Capture the cell that displays the provided text and extract its [x, y] central coordinate. 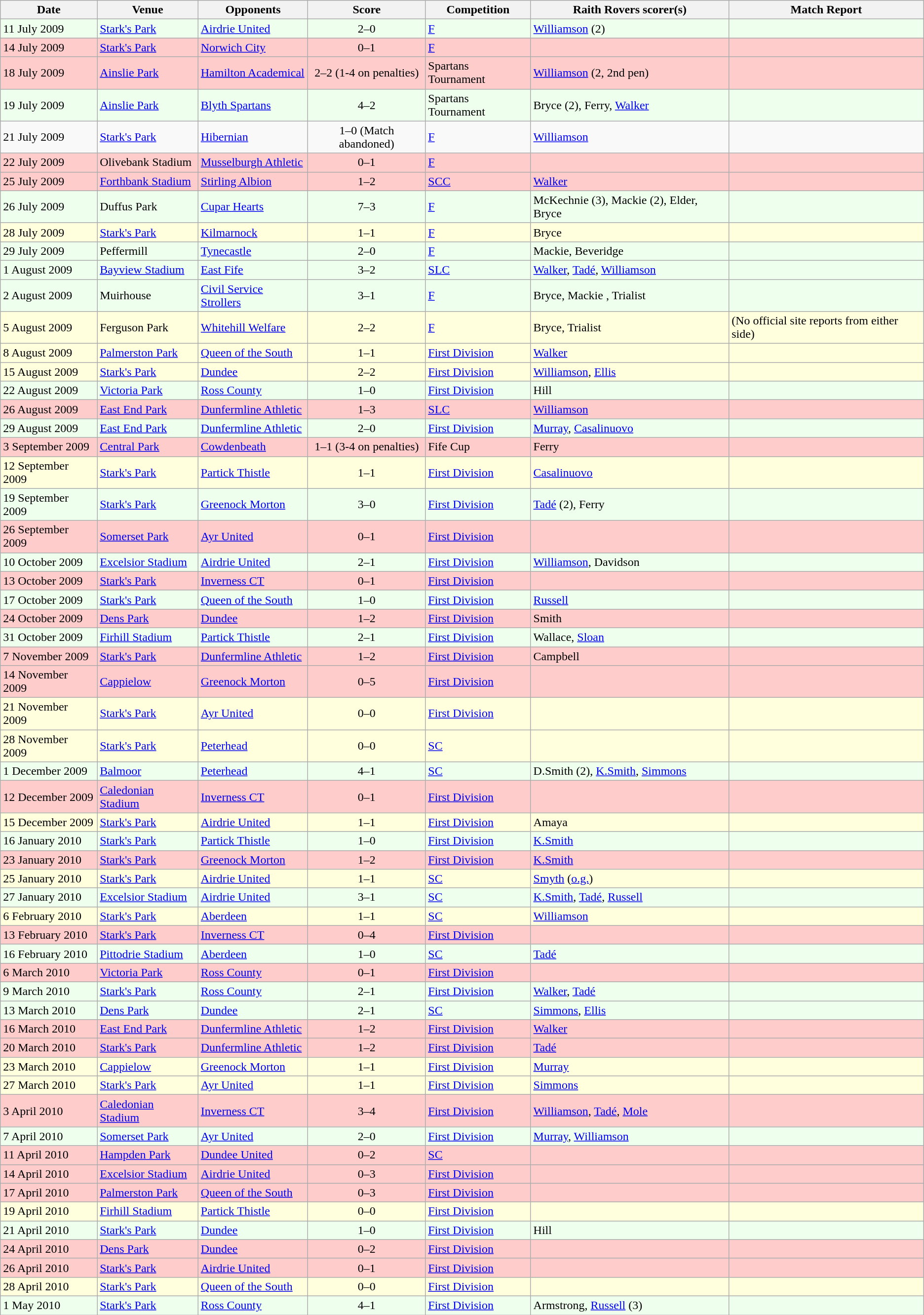
7 November 2009 [49, 656]
Olivebank Stadium [148, 162]
25 July 2009 [49, 181]
13 February 2010 [49, 935]
21 April 2010 [49, 1230]
Central Park [148, 447]
16 February 2010 [49, 954]
3–4 [367, 1111]
Kilmarnock [253, 232]
Cowdenbeath [253, 447]
Bryce [630, 232]
4–2 [367, 105]
Murray, Williamson [630, 1136]
14 April 2010 [49, 1174]
8 August 2009 [49, 353]
14 November 2009 [49, 681]
1 December 2009 [49, 771]
East Fife [253, 270]
0–5 [367, 681]
31 October 2009 [49, 637]
22 July 2009 [49, 162]
12 December 2009 [49, 797]
Dundee United [253, 1155]
23 January 2010 [49, 860]
28 July 2009 [49, 232]
Date [49, 10]
Tynecastle [253, 251]
Venue [148, 10]
Peffermill [148, 251]
21 November 2009 [49, 714]
Competition [478, 10]
Hampden Park [148, 1155]
Hamilton Academical [253, 73]
24 April 2010 [49, 1249]
Williamson, Ellis [630, 372]
3–2 [367, 270]
20 March 2010 [49, 1048]
11 July 2009 [49, 29]
Mackie, Beveridge [630, 251]
22 August 2009 [49, 391]
Simmons, Ellis [630, 1010]
Match Report [826, 10]
1–3 [367, 409]
2 August 2009 [49, 295]
Bryce, Mackie , Trialist [630, 295]
Russell [630, 599]
Opponents [253, 10]
1–1 (3-4 on penalties) [367, 447]
26 September 2009 [49, 536]
Ferguson Park [148, 328]
K.Smith, Tadé, Russell [630, 897]
12 September 2009 [49, 472]
6 March 2010 [49, 972]
Casalinuovo [630, 472]
Wallace, Sloan [630, 637]
Cupar Hearts [253, 206]
28 November 2009 [49, 746]
24 October 2009 [49, 618]
11 April 2010 [49, 1155]
7–3 [367, 206]
13 October 2009 [49, 581]
Williamson, Davidson [630, 562]
0–4 [367, 935]
Bryce (2), Ferry, Walker [630, 105]
13 March 2010 [49, 1010]
27 January 2010 [49, 897]
Raith Rovers scorer(s) [630, 10]
Campbell [630, 656]
Fife Cup [478, 447]
Stirling Albion [253, 181]
19 September 2009 [49, 505]
Whitehill Welfare [253, 328]
Williamson (2) [630, 29]
3 April 2010 [49, 1111]
26 August 2009 [49, 409]
17 April 2010 [49, 1193]
Walker, Tadé [630, 991]
Walker, Tadé, Williamson [630, 270]
Smith [630, 618]
1–0 (Match abandoned) [367, 137]
10 October 2009 [49, 562]
26 July 2009 [49, 206]
D.Smith (2), K.Smith, Simmons [630, 771]
16 January 2010 [49, 841]
15 August 2009 [49, 372]
Bryce, Trialist [630, 328]
18 July 2009 [49, 73]
McKechnie (3), Mackie (2), Elder, Bryce [630, 206]
Pittodrie Stadium [148, 954]
7 April 2010 [49, 1136]
26 April 2010 [49, 1268]
Musselburgh Athletic [253, 162]
9 March 2010 [49, 991]
1 May 2010 [49, 1305]
19 July 2009 [49, 105]
Tadé (2), Ferry [630, 505]
Bayview Stadium [148, 270]
Norwich City [253, 47]
Amaya [630, 822]
(No official site reports from either side) [826, 328]
19 April 2010 [49, 1211]
17 October 2009 [49, 599]
Ferry [630, 447]
5 August 2009 [49, 328]
Blyth Spartans [253, 105]
14 July 2009 [49, 47]
Murray, Casalinuovo [630, 428]
Balmoor [148, 771]
23 March 2010 [49, 1067]
6 February 2010 [49, 916]
28 April 2010 [49, 1286]
Smyth (o.g.) [630, 878]
Duffus Park [148, 206]
Hibernian [253, 137]
Civil Service Strollers [253, 295]
2–2 (1-4 on penalties) [367, 73]
SCC [478, 181]
Williamson, Tadé, Mole [630, 1111]
3–0 [367, 505]
15 December 2009 [49, 822]
25 January 2010 [49, 878]
16 March 2010 [49, 1029]
Simmons [630, 1085]
29 July 2009 [49, 251]
Muirhouse [148, 295]
1 August 2009 [49, 270]
29 August 2009 [49, 428]
Williamson (2, 2nd pen) [630, 73]
Score [367, 10]
27 March 2010 [49, 1085]
Murray [630, 1067]
3 September 2009 [49, 447]
Forthbank Stadium [148, 181]
Armstrong, Russell (3) [630, 1305]
21 July 2009 [49, 137]
